Find where the given text appears and provide that cell's center as (x, y) coordinate. 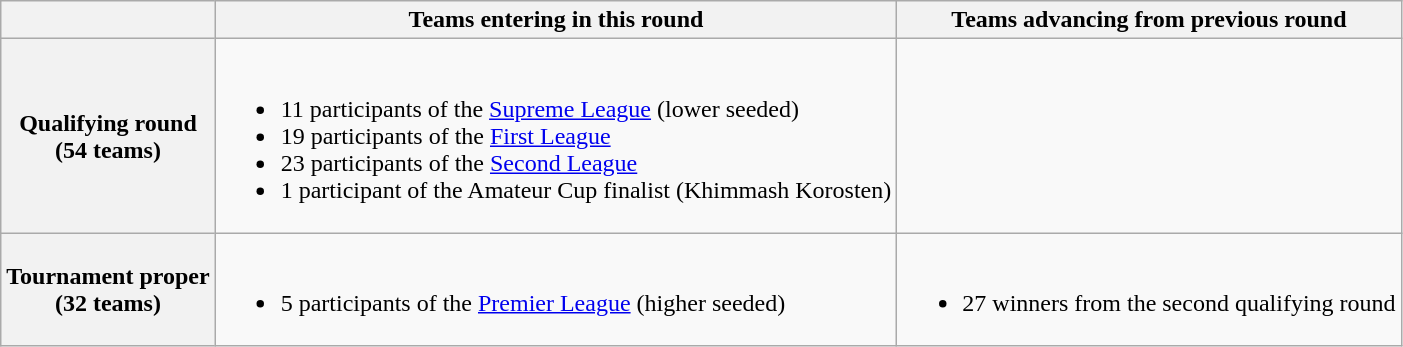
Qualifying round (54 teams) (108, 136)
Teams advancing from previous round (1149, 20)
Teams entering in this round (556, 20)
5 participants of the Premier League (higher seeded) (556, 290)
Tournament proper (32 teams) (108, 290)
27 winners from the second qualifying round (1149, 290)
